Capture the cell that displays the provided text and extract its (X, Y) central coordinate. 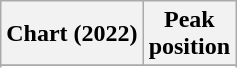
Peakposition (189, 34)
Chart (2022) (72, 34)
